Pinpoint the cell where the given text exists, returning its [x, y] midpoint coordinate. 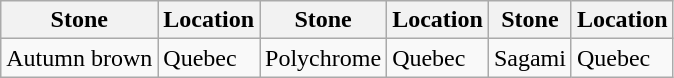
Sagami [530, 58]
Polychrome [324, 58]
Autumn brown [80, 58]
